Extract the [x, y] coordinate from the center of the cell holding the provided text.  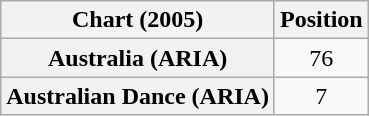
Australia (ARIA) [138, 58]
76 [321, 58]
7 [321, 96]
Position [321, 20]
Chart (2005) [138, 20]
Australian Dance (ARIA) [138, 96]
